Detect which cell encompasses the target text, then output its [X, Y] center coordinate. 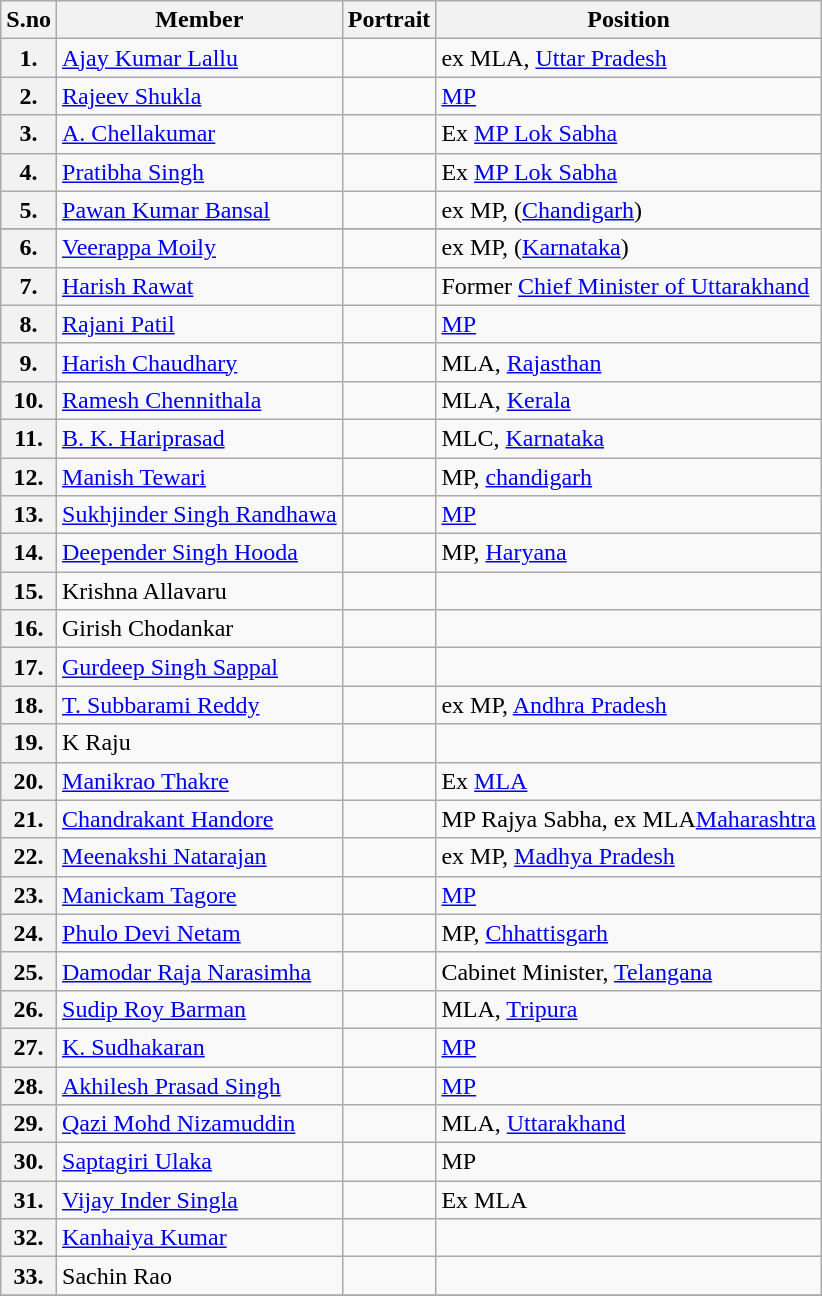
Akhilesh Prasad Singh [200, 1085]
Sachin Rao [200, 1276]
K. Sudhakaran [200, 1047]
32. [29, 1238]
Manikrao Thakre [200, 781]
Rajeev Shukla [200, 96]
Meenakshi Natarajan [200, 857]
8. [29, 324]
Phulo Devi Netam [200, 933]
K Raju [200, 743]
28. [29, 1085]
B. K. Hariprasad [200, 438]
21. [29, 819]
19. [29, 743]
ex MP, Andhra Pradesh [628, 705]
12. [29, 477]
Cabinet Minister, Telangana [628, 971]
MP, Chhattisgarh [628, 933]
Chandrakant Handore [200, 819]
Deepender Singh Hooda [200, 553]
18. [29, 705]
24. [29, 933]
MP Rajya Sabha, ex MLAMaharashtra [628, 819]
Kanhaiya Kumar [200, 1238]
MLA, Uttarakhand [628, 1124]
Qazi Mohd Nizamuddin [200, 1124]
ex MP, (Chandigarh) [628, 210]
MP, chandigarh [628, 477]
Rajani Patil [200, 324]
23. [29, 895]
T. Subbarami Reddy [200, 705]
6. [29, 248]
15. [29, 591]
Vijay Inder Singla [200, 1200]
3. [29, 134]
Gurdeep Singh Sappal [200, 667]
Harish Chaudhary [200, 362]
26. [29, 1009]
Manickam Tagore [200, 895]
Pawan Kumar Bansal [200, 210]
13. [29, 515]
ex MP, Madhya Pradesh [628, 857]
Position [628, 20]
MLA, Rajasthan [628, 362]
Pratibha Singh [200, 172]
2. [29, 96]
29. [29, 1124]
MLA, Kerala [628, 400]
25. [29, 971]
MLC, Karnataka [628, 438]
31. [29, 1200]
14. [29, 553]
Member [200, 20]
7. [29, 286]
Portrait [389, 20]
MLA, Tripura [628, 1009]
33. [29, 1276]
20. [29, 781]
9. [29, 362]
ex MP, (Karnataka) [628, 248]
11. [29, 438]
MP, Haryana [628, 553]
30. [29, 1162]
27. [29, 1047]
S.no [29, 20]
Girish Chodankar [200, 629]
Sukhjinder Singh Randhawa [200, 515]
Ramesh Chennithala [200, 400]
4. [29, 172]
Damodar Raja Narasimha [200, 971]
ex MLA, Uttar Pradesh [628, 58]
Former Chief Minister of Uttarakhand [628, 286]
Manish Tewari [200, 477]
Harish Rawat [200, 286]
16. [29, 629]
A. Chellakumar [200, 134]
Ajay Kumar Lallu [200, 58]
Sudip Roy Barman [200, 1009]
1. [29, 58]
10. [29, 400]
22. [29, 857]
17. [29, 667]
Krishna Allavaru [200, 591]
Veerappa Moily [200, 248]
Saptagiri Ulaka [200, 1162]
5. [29, 210]
